Provide the (x, y) coordinate of the cell's center where the given text is located.  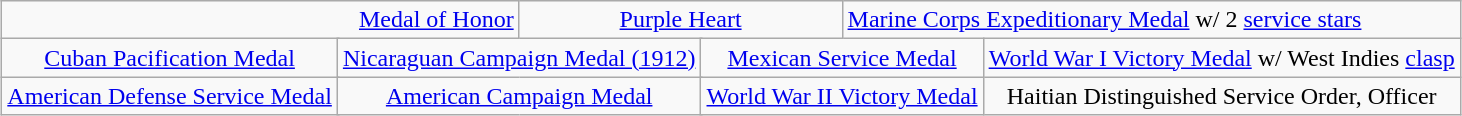
Medal of Honor (260, 20)
Marine Corps Expeditionary Medal w/ 2 service stars (1151, 20)
Purple Heart (680, 20)
World War II Victory Medal (842, 96)
American Campaign Medal (519, 96)
Cuban Pacification Medal (170, 58)
American Defense Service Medal (170, 96)
Mexican Service Medal (842, 58)
World War I Victory Medal w/ West Indies clasp (1222, 58)
Haitian Distinguished Service Order, Officer (1222, 96)
Nicaraguan Campaign Medal (1912) (519, 58)
